Extract the [X, Y] coordinate from the center of the cell holding the provided text.  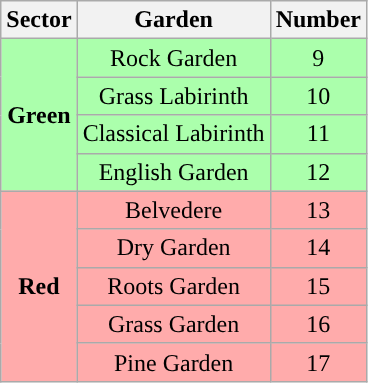
Garden [174, 20]
Belvedere [174, 210]
Grass Labirinth [174, 96]
Pine Garden [174, 362]
Grass Garden [174, 324]
Green [39, 115]
Number [318, 20]
Red [39, 286]
Roots Garden [174, 286]
12 [318, 172]
Sector [39, 20]
10 [318, 96]
English Garden [174, 172]
13 [318, 210]
16 [318, 324]
Rock Garden [174, 58]
9 [318, 58]
17 [318, 362]
Classical Labirinth [174, 134]
11 [318, 134]
14 [318, 248]
15 [318, 286]
Dry Garden [174, 248]
